Locate the cell with the specified text and output its (x, y) center coordinate. 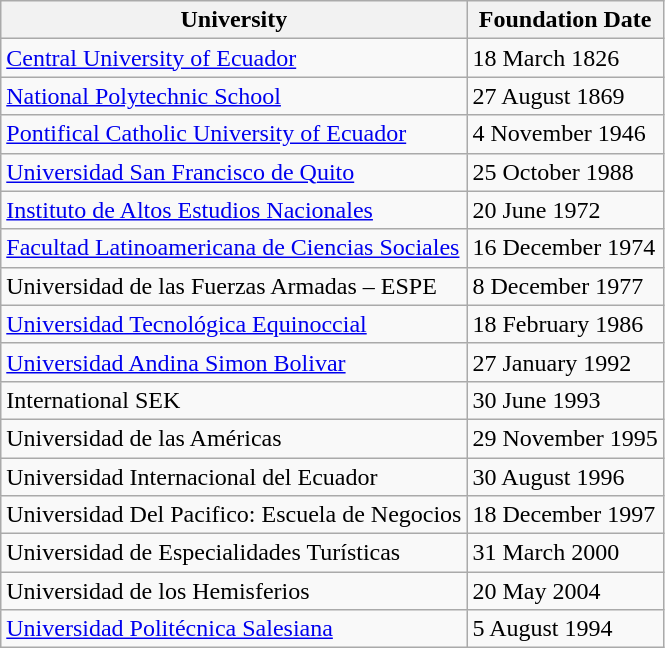
Facultad Latinoamericana de Ciencias Sociales (234, 248)
Universidad de los Hemisferios (234, 591)
5 August 1994 (565, 629)
Pontifical Catholic University of Ecuador (234, 134)
Universidad Andina Simon Bolivar (234, 362)
25 October 1988 (565, 172)
20 June 1972 (565, 210)
Central University of Ecuador (234, 58)
National Polytechnic School (234, 96)
Universidad Tecnológica Equinoccial (234, 324)
16 December 1974 (565, 248)
Universidad de las Fuerzas Armadas – ESPE (234, 286)
18 March 1826 (565, 58)
30 August 1996 (565, 477)
31 March 2000 (565, 553)
18 February 1986 (565, 324)
27 January 1992 (565, 362)
Universidad Del Pacifico: Escuela de Negocios (234, 515)
18 December 1997 (565, 515)
4 November 1946 (565, 134)
University (234, 20)
20 May 2004 (565, 591)
30 June 1993 (565, 400)
Universidad Politécnica Salesiana (234, 629)
Universidad de Especialidades Turísticas (234, 553)
Universidad de las Américas (234, 438)
Foundation Date (565, 20)
Universidad Internacional del Ecuador (234, 477)
Universidad San Francisco de Quito (234, 172)
29 November 1995 (565, 438)
8 December 1977 (565, 286)
Instituto de Altos Estudios Nacionales (234, 210)
27 August 1869 (565, 96)
International SEK (234, 400)
